From the cell containing the given text, extract its center point as [x, y] coordinate. 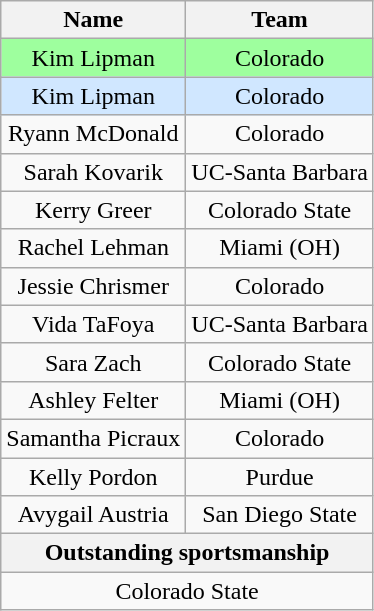
Ryann McDonald [94, 134]
Team [280, 20]
San Diego State [280, 515]
Purdue [280, 477]
Vida TaFoya [94, 324]
Kelly Pordon [94, 477]
Rachel Lehman [94, 248]
Kerry Greer [94, 210]
Samantha Picraux [94, 438]
Jessie Chrismer [94, 286]
Outstanding sportsmanship [188, 553]
Avygail Austria [94, 515]
Sara Zach [94, 362]
Name [94, 20]
Ashley Felter [94, 400]
Sarah Kovarik [94, 172]
